From the cell containing the given text, extract its center point as [X, Y] coordinate. 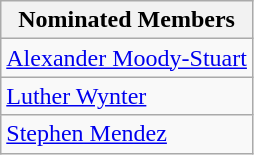
Nominated Members [127, 20]
Stephen Mendez [127, 134]
Luther Wynter [127, 96]
Alexander Moody-Stuart [127, 58]
